Find where the given text appears and provide that cell's center as (x, y) coordinate. 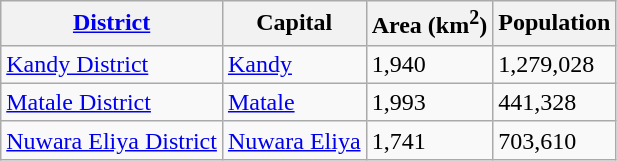
1,940 (430, 64)
Population (554, 24)
Matale (294, 102)
Kandy District (112, 64)
Capital (294, 24)
Nuwara Eliya (294, 140)
703,610 (554, 140)
Area (km2) (430, 24)
1,993 (430, 102)
1,741 (430, 140)
441,328 (554, 102)
1,279,028 (554, 64)
Matale District (112, 102)
Kandy (294, 64)
Nuwara Eliya District (112, 140)
District (112, 24)
